Detect which cell encompasses the target text, then output its (X, Y) center coordinate. 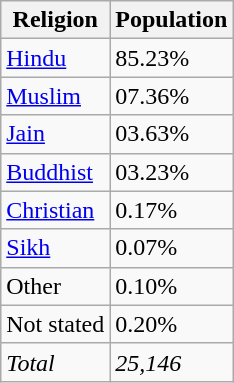
03.63% (172, 134)
0.17% (172, 210)
Population (172, 20)
Other (56, 286)
Jain (56, 134)
Hindu (56, 58)
07.36% (172, 96)
Not stated (56, 324)
25,146 (172, 362)
0.07% (172, 248)
Sikh (56, 248)
Muslim (56, 96)
0.20% (172, 324)
Buddhist (56, 172)
Christian (56, 210)
0.10% (172, 286)
Total (56, 362)
85.23% (172, 58)
Religion (56, 20)
03.23% (172, 172)
